Return the [x, y] coordinate for the center point of the cell that contains the specified text.  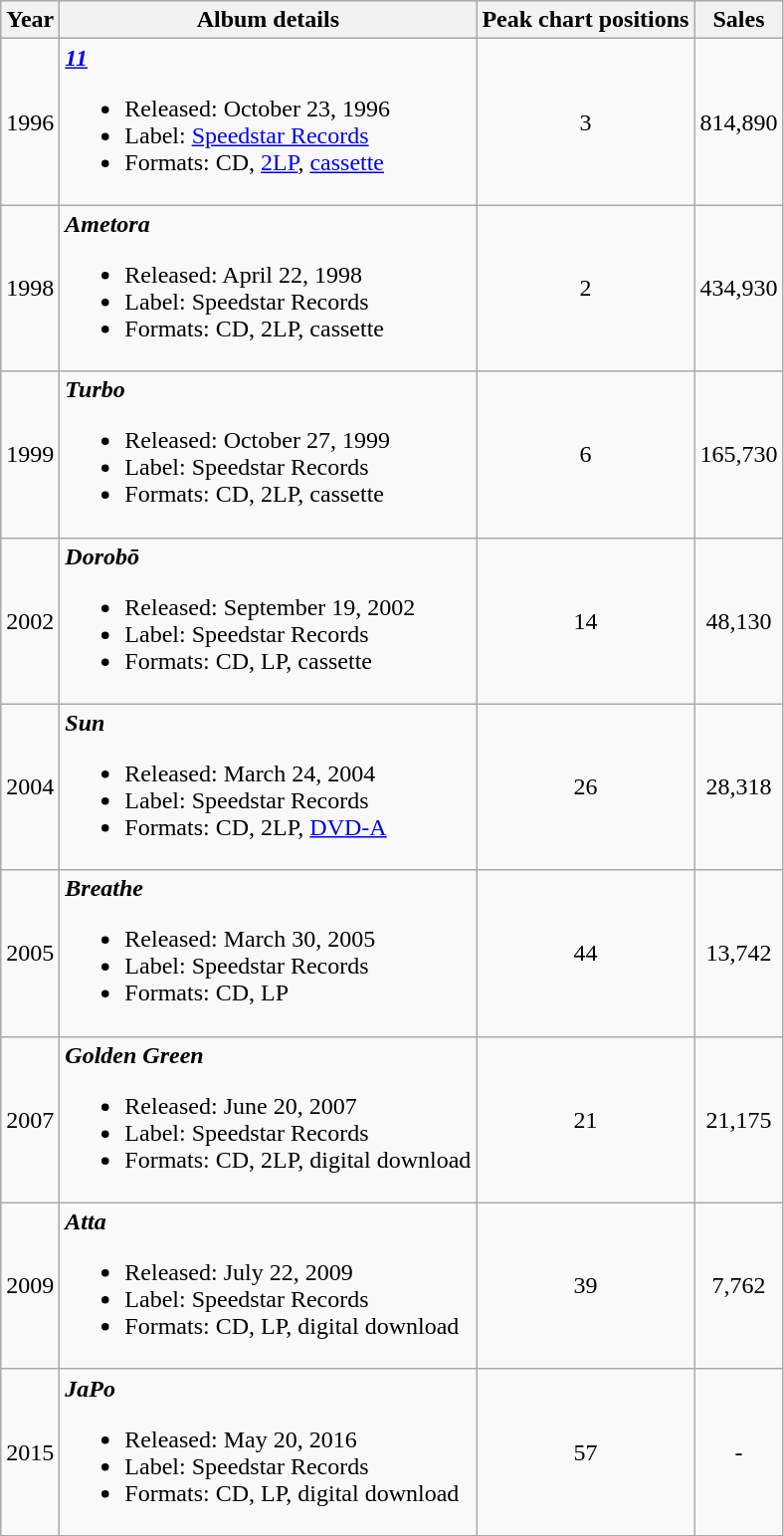
814,890 [738, 121]
3 [585, 121]
JaPoReleased: May 20, 2016Label: Speedstar RecordsFormats: CD, LP, digital download [269, 1451]
6 [585, 454]
57 [585, 1451]
2015 [30, 1451]
13,742 [738, 954]
Golden GreenReleased: June 20, 2007Label: Speedstar RecordsFormats: CD, 2LP, digital download [269, 1119]
BreatheReleased: March 30, 2005Label: Speedstar RecordsFormats: CD, LP [269, 954]
21 [585, 1119]
- [738, 1451]
26 [585, 786]
1996 [30, 121]
28,318 [738, 786]
Year [30, 20]
2009 [30, 1286]
Album details [269, 20]
7,762 [738, 1286]
TurboReleased: October 27, 1999Label: Speedstar RecordsFormats: CD, 2LP, cassette [269, 454]
2004 [30, 786]
14 [585, 621]
Peak chart positions [585, 20]
48,130 [738, 621]
39 [585, 1286]
SunReleased: March 24, 2004Label: Speedstar RecordsFormats: CD, 2LP, DVD-A [269, 786]
DorobōReleased: September 19, 2002Label: Speedstar RecordsFormats: CD, LP, cassette [269, 621]
2002 [30, 621]
21,175 [738, 1119]
2007 [30, 1119]
1999 [30, 454]
165,730 [738, 454]
Sales [738, 20]
44 [585, 954]
11Released: October 23, 1996Label: Speedstar RecordsFormats: CD, 2LP, cassette [269, 121]
2 [585, 289]
1998 [30, 289]
2005 [30, 954]
AttaReleased: July 22, 2009Label: Speedstar RecordsFormats: CD, LP, digital download [269, 1286]
434,930 [738, 289]
AmetoraReleased: April 22, 1998Label: Speedstar RecordsFormats: CD, 2LP, cassette [269, 289]
